From the cell containing the given text, extract its center point as [X, Y] coordinate. 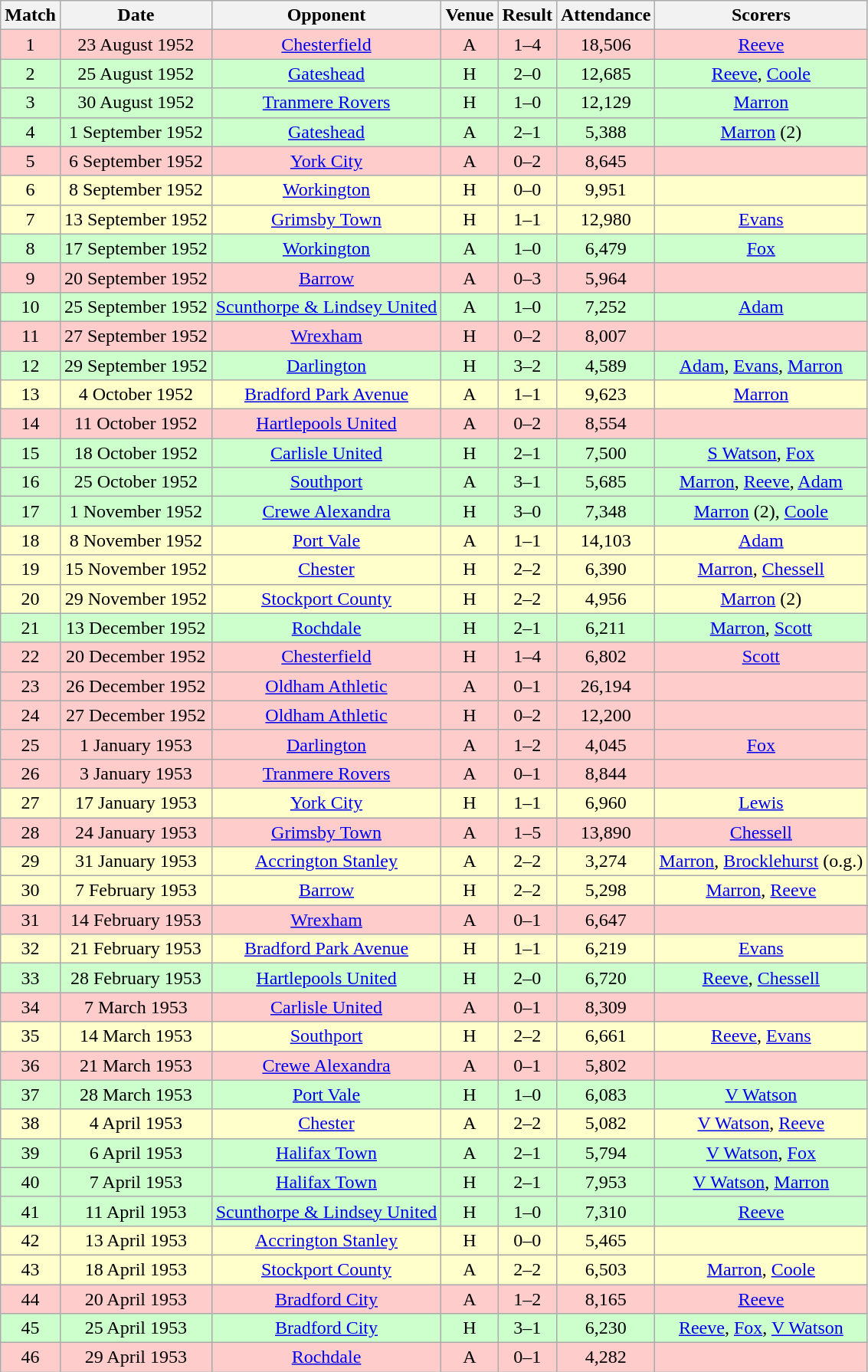
Reeve, Chessell [762, 978]
1 September 1952 [136, 132]
5,802 [605, 1065]
6 April 1953 [136, 1153]
7 March 1953 [136, 1007]
6,211 [605, 628]
Attendance [605, 15]
Marron, Reeve, Adam [762, 482]
6,230 [605, 1328]
21 February 1953 [136, 949]
3 [31, 103]
18,506 [605, 44]
8,007 [605, 336]
8 [31, 248]
4 [31, 132]
31 [31, 920]
25 September 1952 [136, 307]
4,045 [605, 744]
6,503 [605, 1269]
11 April 1953 [136, 1211]
6,219 [605, 949]
20 December 1952 [136, 657]
8,844 [605, 773]
31 January 1953 [136, 862]
33 [31, 978]
5,685 [605, 482]
13 December 1952 [136, 628]
25 August 1952 [136, 74]
24 [31, 715]
1 January 1953 [136, 744]
38 [31, 1124]
V Watson, Fox [762, 1153]
Marron, Reeve [762, 891]
13 April 1953 [136, 1240]
13 [31, 395]
11 October 1952 [136, 424]
3,274 [605, 862]
3 January 1953 [136, 773]
12,685 [605, 74]
18 April 1953 [136, 1269]
6 September 1952 [136, 161]
V Watson, Marron [762, 1182]
2 [31, 74]
6,479 [605, 248]
Lewis [762, 803]
7,348 [605, 511]
7 February 1953 [136, 891]
36 [31, 1065]
S Watson, Fox [762, 453]
28 February 1953 [136, 978]
7,252 [605, 307]
42 [31, 1240]
5,465 [605, 1240]
40 [31, 1182]
17 September 1952 [136, 248]
21 [31, 628]
26,194 [605, 686]
Reeve, Evans [762, 1036]
V Watson [762, 1095]
44 [31, 1299]
Result [527, 15]
18 [31, 540]
22 [31, 657]
Opponent [326, 15]
15 [31, 453]
7 April 1953 [136, 1182]
1 November 1952 [136, 511]
17 [31, 511]
5,794 [605, 1153]
32 [31, 949]
Reeve, Fox, V Watson [762, 1328]
Marron, Brocklehurst (o.g.) [762, 862]
Venue [470, 15]
6,661 [605, 1036]
Reeve, Coole [762, 74]
35 [31, 1036]
9 [31, 277]
23 [31, 686]
8,309 [605, 1007]
14 March 1953 [136, 1036]
6,802 [605, 657]
Scott [762, 657]
Marron, Chessell [762, 569]
13 September 1952 [136, 219]
17 January 1953 [136, 803]
12,129 [605, 103]
26 [31, 773]
29 April 1953 [136, 1357]
23 August 1952 [136, 44]
7,310 [605, 1211]
45 [31, 1328]
41 [31, 1211]
7,953 [605, 1182]
14 [31, 424]
30 [31, 891]
5 [31, 161]
20 April 1953 [136, 1299]
14,103 [605, 540]
6,960 [605, 803]
3–2 [527, 366]
8,165 [605, 1299]
27 [31, 803]
30 August 1952 [136, 103]
1–5 [527, 832]
29 September 1952 [136, 366]
Adam, Evans, Marron [762, 366]
Chessell [762, 832]
6,083 [605, 1095]
34 [31, 1007]
Marron, Scott [762, 628]
39 [31, 1153]
8 November 1952 [136, 540]
27 September 1952 [136, 336]
24 January 1953 [136, 832]
5,298 [605, 891]
6,647 [605, 920]
9,951 [605, 190]
5,082 [605, 1124]
6,390 [605, 569]
4 October 1952 [136, 395]
27 December 1952 [136, 715]
6 [31, 190]
9,623 [605, 395]
16 [31, 482]
12 [31, 366]
Scorers [762, 15]
7 [31, 219]
25 October 1952 [136, 482]
29 November 1952 [136, 599]
Match [31, 15]
12,200 [605, 715]
37 [31, 1095]
28 March 1953 [136, 1095]
V Watson, Reeve [762, 1124]
28 [31, 832]
8,645 [605, 161]
26 December 1952 [136, 686]
5,388 [605, 132]
6,720 [605, 978]
4,956 [605, 599]
25 April 1953 [136, 1328]
21 March 1953 [136, 1065]
15 November 1952 [136, 569]
14 February 1953 [136, 920]
4,589 [605, 366]
1 [31, 44]
13,890 [605, 832]
12,980 [605, 219]
Marron (2), Coole [762, 511]
7,500 [605, 453]
8 September 1952 [136, 190]
18 October 1952 [136, 453]
4,282 [605, 1357]
5,964 [605, 277]
4 April 1953 [136, 1124]
11 [31, 336]
19 [31, 569]
8,554 [605, 424]
29 [31, 862]
25 [31, 744]
Marron, Coole [762, 1269]
46 [31, 1357]
Date [136, 15]
20 September 1952 [136, 277]
3–0 [527, 511]
43 [31, 1269]
20 [31, 599]
0–3 [527, 277]
10 [31, 307]
